Return the (X, Y) coordinate for the center point of the cell that contains the specified text.  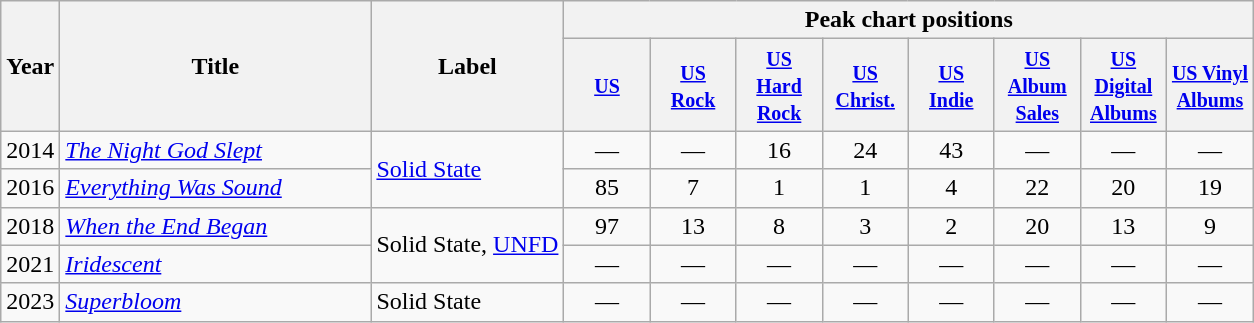
2 (951, 226)
USChrist. (865, 85)
Superbloom (216, 302)
US VinylAlbums (1210, 85)
US (607, 85)
7 (693, 188)
Everything Was Sound (216, 188)
Year (30, 66)
US DigitalAlbums (1123, 85)
19 (1210, 188)
2016 (30, 188)
97 (607, 226)
Solid State, UNFD (468, 245)
8 (779, 226)
2014 (30, 150)
16 (779, 150)
USRock (693, 85)
USIndie (951, 85)
3 (865, 226)
Label (468, 66)
43 (951, 150)
2023 (30, 302)
22 (1037, 188)
When the End Began (216, 226)
24 (865, 150)
2021 (30, 264)
Iridescent (216, 264)
85 (607, 188)
The Night God Slept (216, 150)
4 (951, 188)
9 (1210, 226)
US HardRock (779, 85)
US AlbumSales (1037, 85)
Peak chart positions (909, 20)
2018 (30, 226)
Title (216, 66)
